Identify which cell holds the provided text, then report its [X, Y] central coordinate. 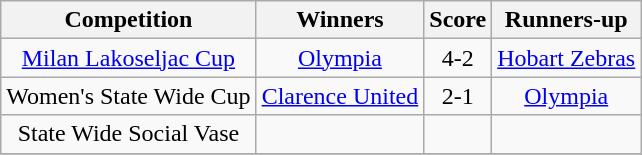
Winners [340, 20]
Competition [128, 20]
Score [458, 20]
State Wide Social Vase [128, 134]
Runners-up [566, 20]
Hobart Zebras [566, 58]
4-2 [458, 58]
2-1 [458, 96]
Milan Lakoseljac Cup [128, 58]
Women's State Wide Cup [128, 96]
Clarence United [340, 96]
